Return the [x, y] coordinate for the center point of the cell that contains the specified text.  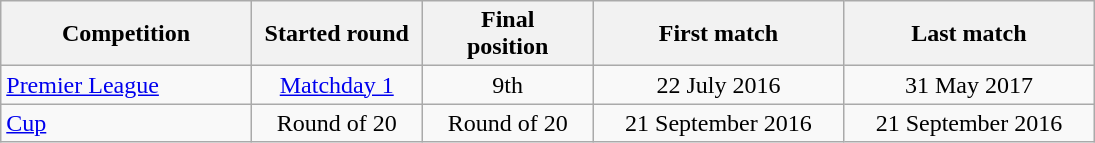
9th [508, 85]
First match [718, 34]
Cup [126, 123]
Premier League [126, 85]
Competition [126, 34]
31 May 2017 [970, 85]
Last match [970, 34]
Started round [336, 34]
Matchday 1 [336, 85]
Final position [508, 34]
22 July 2016 [718, 85]
